Find where the given text appears and provide that cell's center as (x, y) coordinate. 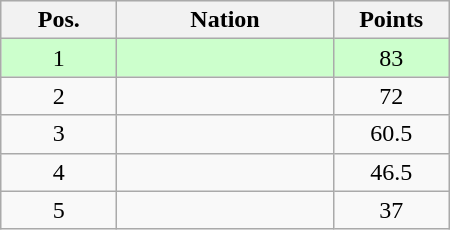
1 (59, 58)
60.5 (391, 134)
83 (391, 58)
Points (391, 20)
5 (59, 210)
37 (391, 210)
2 (59, 96)
Pos. (59, 20)
46.5 (391, 172)
Nation (225, 20)
3 (59, 134)
4 (59, 172)
72 (391, 96)
